Find where the given text appears and provide that cell's center as [x, y] coordinate. 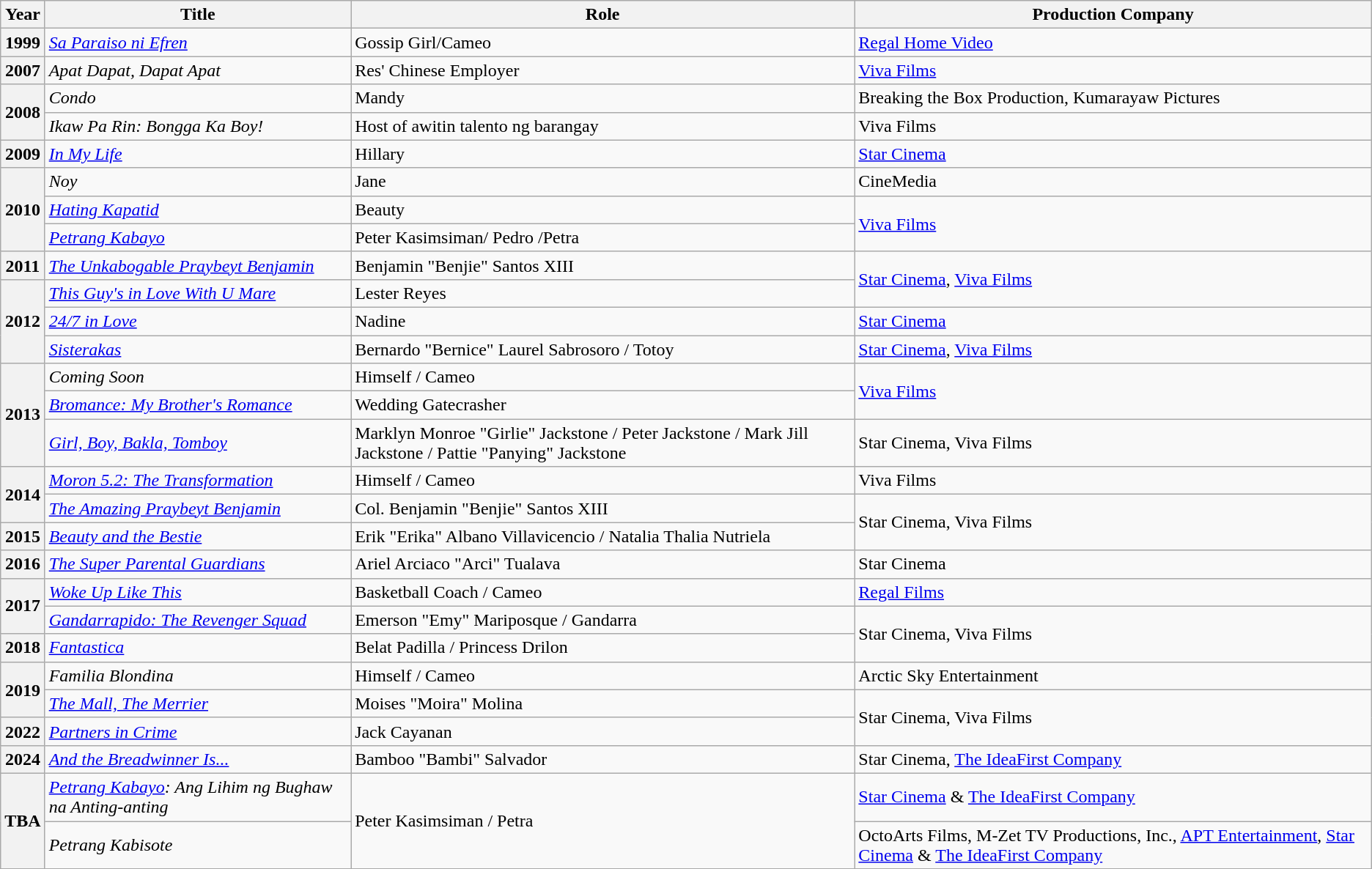
Wedding Gatecrasher [602, 405]
Res' Chinese Employer [602, 70]
Marklyn Monroe "Girlie" Jackstone / Peter Jackstone / Mark Jill Jackstone / Pattie "Panying" Jackstone [602, 443]
2012 [23, 321]
2019 [23, 689]
Arctic Sky Entertainment [1113, 676]
Title [198, 15]
Basketball Coach / Cameo [602, 592]
Bernardo "Bernice" Laurel Sabrosoro / Totoy [602, 350]
Mandy [602, 98]
Regal Films [1113, 592]
Jack Cayanan [602, 731]
2007 [23, 70]
Peter Kasimsiman / Petra [602, 821]
The Unkabogable Praybeyt Benjamin [198, 265]
Fantastica [198, 648]
Beauty [602, 210]
Gandarrapido: The Revenger Squad [198, 620]
2010 [23, 210]
Moises "Moira" Molina [602, 703]
1999 [23, 42]
2013 [23, 415]
CineMedia [1113, 182]
Beauty and the Bestie [198, 536]
This Guy's in Love With U Mare [198, 293]
Erik "Erika" Albano Villavicencio / Natalia Thalia Nutriela [602, 536]
Jane [602, 182]
OctoArts Films, M-Zet TV Productions, Inc., APT Entertainment, Star Cinema & The IdeaFirst Company [1113, 844]
Production Company [1113, 15]
The Super Parental Guardians [198, 564]
The Mall, The Merrier [198, 703]
Hating Kapatid [198, 210]
And the Breadwinner Is... [198, 759]
Emerson "Emy" Mariposque / Gandarra [602, 620]
Hillary [602, 154]
Regal Home Video [1113, 42]
Gossip Girl/Cameo [602, 42]
2011 [23, 265]
Familia Blondina [198, 676]
Nadine [602, 321]
Petrang Kabisote [198, 844]
2009 [23, 154]
Lester Reyes [602, 293]
Breaking the Box Production, Kumarayaw Pictures [1113, 98]
Moron 5.2: The Transformation [198, 481]
Host of awitin talento ng barangay [602, 126]
TBA [23, 821]
Belat Padilla / Princess Drilon [602, 648]
2017 [23, 606]
Girl, Boy, Bakla, Tomboy [198, 443]
2024 [23, 759]
Partners in Crime [198, 731]
Star Cinema, The IdeaFirst Company [1113, 759]
Peter Kasimsiman/ Pedro /Petra [602, 237]
2018 [23, 648]
Year [23, 15]
Bromance: My Brother's Romance [198, 405]
2022 [23, 731]
Apat Dapat, Dapat Apat [198, 70]
Ikaw Pa Rin: Bongga Ka Boy! [198, 126]
Benjamin "Benjie" Santos XIII [602, 265]
24/7 in Love [198, 321]
Sa Paraiso ni Efren [198, 42]
Star Cinema & The IdeaFirst Company [1113, 797]
2016 [23, 564]
Bamboo "Bambi" Salvador [602, 759]
2015 [23, 536]
Col. Benjamin "Benjie" Santos XIII [602, 509]
2014 [23, 495]
Petrang Kabayo: Ang Lihim ng Bughaw na Anting-anting [198, 797]
In My Life [198, 154]
The Amazing Praybeyt Benjamin [198, 509]
Coming Soon [198, 377]
Condo [198, 98]
Role [602, 15]
Petrang Kabayo [198, 237]
Sisterakas [198, 350]
2008 [23, 112]
Ariel Arciaco "Arci" Tualava [602, 564]
Woke Up Like This [198, 592]
Noy [198, 182]
